Detect which cell encompasses the target text, then output its [X, Y] center coordinate. 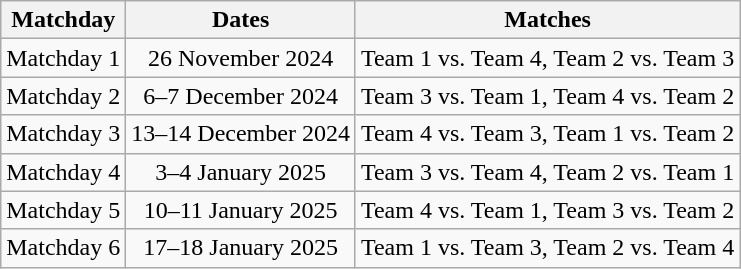
10–11 January 2025 [241, 210]
6–7 December 2024 [241, 96]
17–18 January 2025 [241, 248]
Matchday [64, 20]
Team 4 vs. Team 3, Team 1 vs. Team 2 [547, 134]
26 November 2024 [241, 58]
Matchday 6 [64, 248]
Matchday 1 [64, 58]
Team 3 vs. Team 1, Team 4 vs. Team 2 [547, 96]
Team 1 vs. Team 3, Team 2 vs. Team 4 [547, 248]
Matchday 3 [64, 134]
3–4 January 2025 [241, 172]
Team 3 vs. Team 4, Team 2 vs. Team 1 [547, 172]
Matchday 2 [64, 96]
Matchday 4 [64, 172]
Team 4 vs. Team 1, Team 3 vs. Team 2 [547, 210]
13–14 December 2024 [241, 134]
Team 1 vs. Team 4, Team 2 vs. Team 3 [547, 58]
Matches [547, 20]
Matchday 5 [64, 210]
Dates [241, 20]
